Capture the cell that displays the provided text and extract its (x, y) central coordinate. 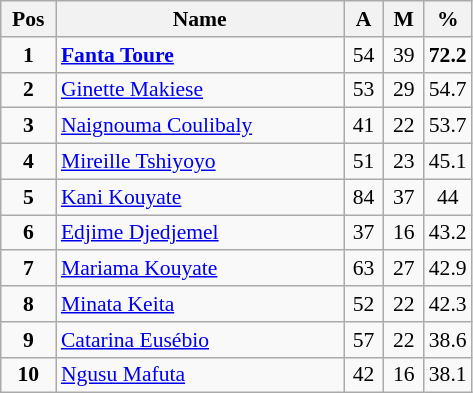
Kani Kouyate (200, 197)
42 (364, 375)
44 (448, 197)
Edjime Djedjemel (200, 233)
42.3 (448, 304)
29 (404, 90)
42.9 (448, 269)
45.1 (448, 162)
5 (28, 197)
57 (364, 340)
Ginette Makiese (200, 90)
Mireille Tshiyoyo (200, 162)
Name (200, 19)
7 (28, 269)
Naignouma Coulibaly (200, 126)
51 (364, 162)
10 (28, 375)
2 (28, 90)
43.2 (448, 233)
Mariama Kouyate (200, 269)
53.7 (448, 126)
Ngusu Mafuta (200, 375)
M (404, 19)
Fanta Toure (200, 55)
% (448, 19)
41 (364, 126)
54 (364, 55)
52 (364, 304)
54.7 (448, 90)
63 (364, 269)
9 (28, 340)
23 (404, 162)
4 (28, 162)
38.1 (448, 375)
39 (404, 55)
Minata Keita (200, 304)
72.2 (448, 55)
A (364, 19)
84 (364, 197)
8 (28, 304)
1 (28, 55)
6 (28, 233)
27 (404, 269)
38.6 (448, 340)
3 (28, 126)
Pos (28, 19)
Catarina Eusébio (200, 340)
53 (364, 90)
